Detect which cell encompasses the target text, then output its (x, y) center coordinate. 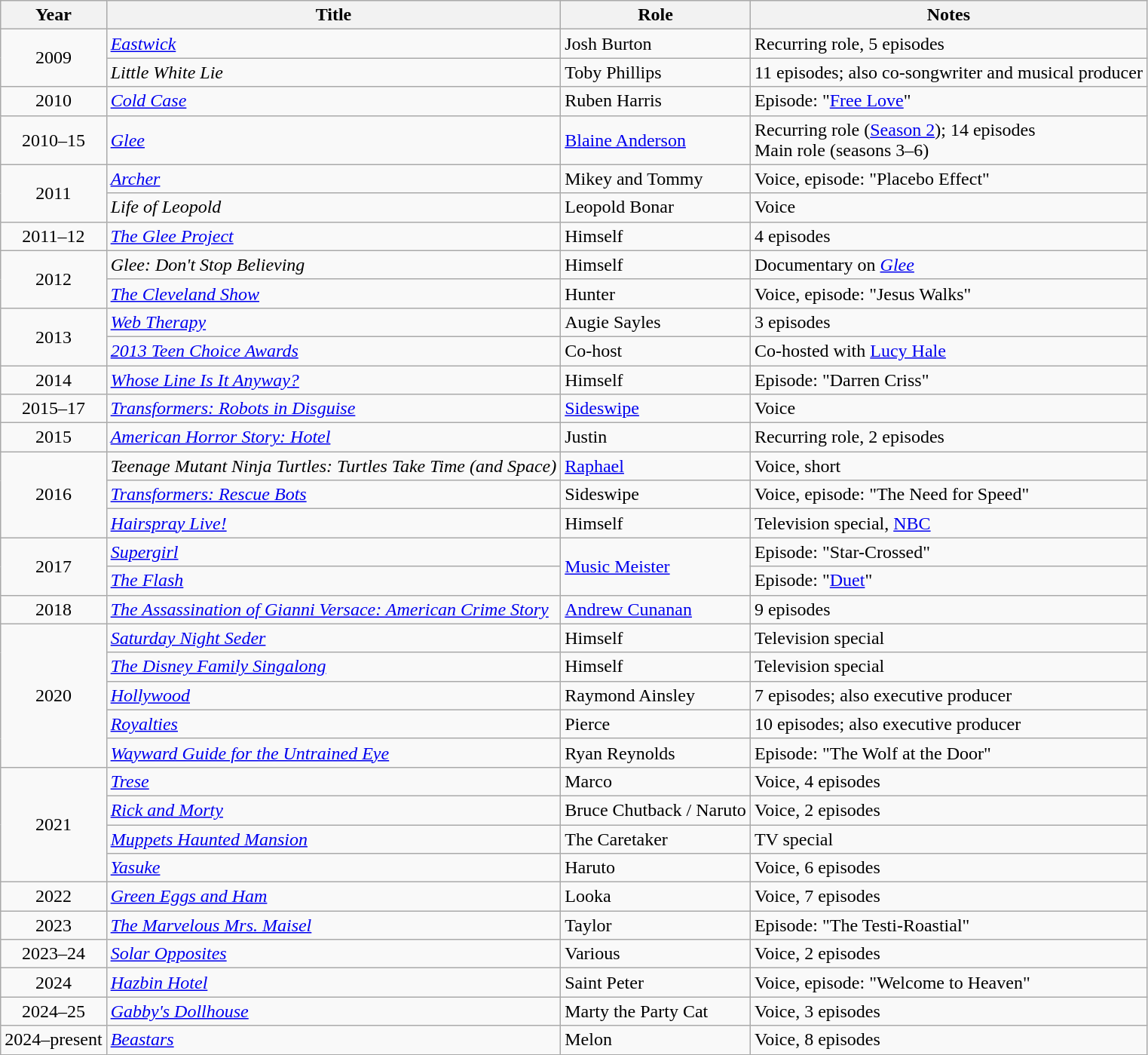
Raymond Ainsley (656, 695)
Ruben Harris (656, 101)
2012 (54, 279)
Episode: "Darren Criss" (948, 379)
2021 (54, 824)
Raphael (656, 466)
Beastars (333, 1040)
The Glee Project (333, 236)
Hazbin Hotel (333, 983)
Glee: Don't Stop Believing (333, 265)
Co-hosted with Lucy Hale (948, 351)
Episode: "Free Love" (948, 101)
2024–25 (54, 1011)
Hairspray Live! (333, 523)
Web Therapy (333, 322)
American Horror Story: Hotel (333, 437)
Voice, 6 episodes (948, 868)
2009 (54, 58)
Episode: "The Testi-Roastial" (948, 925)
2014 (54, 379)
Toby Phillips (656, 72)
The Cleveland Show (333, 293)
Saturday Night Seder (333, 638)
Solar Opposites (333, 954)
2024–present (54, 1040)
2013 Teen Choice Awards (333, 351)
The Assassination of Gianni Versace: American Crime Story (333, 609)
Andrew Cunanan (656, 609)
Episode: "Duet" (948, 581)
Various (656, 954)
Blaine Anderson (656, 140)
The Caretaker (656, 839)
Mikey and Tommy (656, 179)
Archer (333, 179)
Voice, 7 episodes (948, 897)
2022 (54, 897)
Haruto (656, 868)
Cold Case (333, 101)
2016 (54, 495)
Rick and Morty (333, 810)
Transformers: Robots in Disguise (333, 409)
2018 (54, 609)
2023 (54, 925)
2023–24 (54, 954)
Justin (656, 437)
2010–15 (54, 140)
Glee (333, 140)
Role (656, 15)
4 episodes (948, 236)
Melon (656, 1040)
2010 (54, 101)
Music Meister (656, 566)
Episode: "Star-Crossed" (948, 552)
Episode: "The Wolf at the Door" (948, 753)
Trese (333, 781)
7 episodes; also executive producer (948, 695)
Pierce (656, 724)
Documentary on Glee (948, 265)
Hunter (656, 293)
Television special, NBC (948, 523)
2017 (54, 566)
Transformers: Rescue Bots (333, 495)
Ryan Reynolds (656, 753)
Whose Line Is It Anyway? (333, 379)
2024 (54, 983)
Bruce Chutback / Naruto (656, 810)
Recurring role, 5 episodes (948, 44)
Voice, episode: "The Need for Speed" (948, 495)
Year (54, 15)
Marty the Party Cat (656, 1011)
Gabby's Dollhouse (333, 1011)
Co-host (656, 351)
Saint Peter (656, 983)
The Marvelous Mrs. Maisel (333, 925)
Life of Leopold (333, 207)
Taylor (656, 925)
Recurring role, 2 episodes (948, 437)
2011 (54, 193)
2020 (54, 695)
Supergirl (333, 552)
Wayward Guide for the Untrained Eye (333, 753)
Voice, episode: "Jesus Walks" (948, 293)
2011–12 (54, 236)
Royalties (333, 724)
Muppets Haunted Mansion (333, 839)
Voice, 3 episodes (948, 1011)
TV special (948, 839)
Recurring role (Season 2); 14 episodesMain role (seasons 3–6) (948, 140)
Voice, 4 episodes (948, 781)
Leopold Bonar (656, 207)
Eastwick (333, 44)
Title (333, 15)
Notes (948, 15)
Voice, 8 episodes (948, 1040)
Voice, episode: "Placebo Effect" (948, 179)
Hollywood (333, 695)
Voice, episode: "Welcome to Heaven" (948, 983)
Marco (656, 781)
11 episodes; also co-songwriter and musical producer (948, 72)
The Flash (333, 581)
Voice, short (948, 466)
2013 (54, 336)
10 episodes; also executive producer (948, 724)
The Disney Family Singalong (333, 667)
2015–17 (54, 409)
Green Eggs and Ham (333, 897)
9 episodes (948, 609)
Little White Lie (333, 72)
Josh Burton (656, 44)
Yasuke (333, 868)
3 episodes (948, 322)
Teenage Mutant Ninja Turtles: Turtles Take Time (and Space) (333, 466)
Augie Sayles (656, 322)
Looka (656, 897)
2015 (54, 437)
